Capture the cell that displays the provided text and extract its (X, Y) central coordinate. 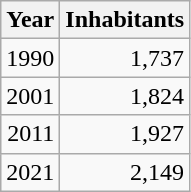
2,149 (125, 172)
Year (30, 20)
1990 (30, 58)
1,737 (125, 58)
1,824 (125, 96)
2021 (30, 172)
1,927 (125, 134)
2011 (30, 134)
Inhabitants (125, 20)
2001 (30, 96)
